Capture the cell that displays the provided text and extract its [X, Y] central coordinate. 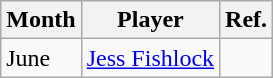
Ref. [246, 20]
Month [41, 20]
June [41, 58]
Jess Fishlock [150, 58]
Player [150, 20]
